Determine the (X, Y) coordinate at the center of the cell enclosing the given text.  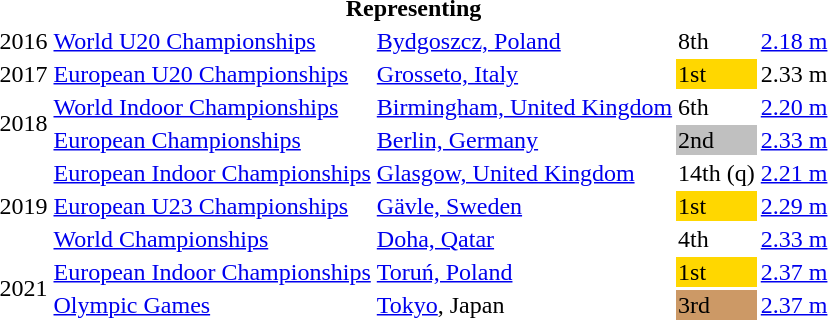
World Indoor Championships (212, 107)
Grosseto, Italy (524, 74)
Glasgow, United Kingdom (524, 173)
4th (717, 239)
8th (717, 41)
Doha, Qatar (524, 239)
European U23 Championships (212, 206)
3rd (717, 305)
2nd (717, 140)
14th (q) (717, 173)
World Championships (212, 239)
European U20 Championships (212, 74)
Toruń, Poland (524, 272)
World U20 Championships (212, 41)
Gävle, Sweden (524, 206)
Berlin, Germany (524, 140)
Olympic Games (212, 305)
European Championships (212, 140)
Tokyo, Japan (524, 305)
Birmingham, United Kingdom (524, 107)
6th (717, 107)
Bydgoszcz, Poland (524, 41)
